Identify which cell holds the provided text, then report its [X, Y] central coordinate. 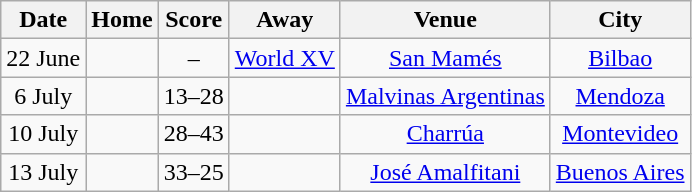
Bilbao [620, 58]
Montevideo [620, 134]
33–25 [194, 172]
World XV [284, 58]
San Mamés [445, 58]
22 June [44, 58]
Away [284, 20]
– [194, 58]
Malvinas Argentinas [445, 96]
Buenos Aires [620, 172]
6 July [44, 96]
28–43 [194, 134]
José Amalfitani [445, 172]
10 July [44, 134]
13–28 [194, 96]
Charrúa [445, 134]
Home [122, 20]
13 July [44, 172]
Venue [445, 20]
Mendoza [620, 96]
City [620, 20]
Score [194, 20]
Date [44, 20]
